Search for the cell housing the specified text and yield its (X, Y) center coordinate. 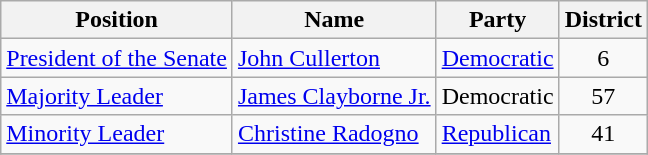
President of the Senate (117, 58)
Name (334, 20)
Position (117, 20)
Party (498, 20)
Christine Radogno (334, 134)
Minority Leader (117, 134)
Republican (498, 134)
57 (603, 96)
District (603, 20)
John Cullerton (334, 58)
Majority Leader (117, 96)
6 (603, 58)
41 (603, 134)
James Clayborne Jr. (334, 96)
